Pinpoint the cell where the given text exists, returning its (x, y) midpoint coordinate. 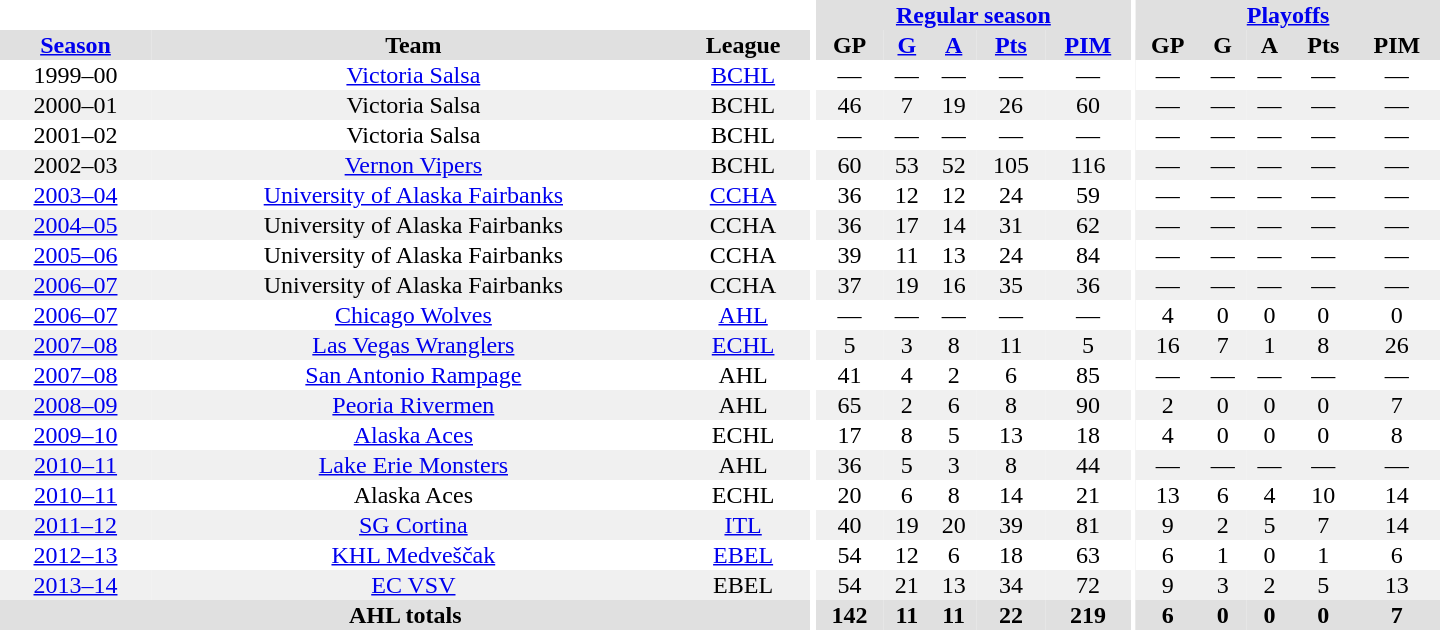
1999–00 (76, 75)
85 (1088, 375)
10 (1324, 495)
Regular season (974, 15)
ITL (744, 525)
90 (1088, 405)
37 (850, 285)
2005–06 (76, 255)
63 (1088, 555)
59 (1088, 195)
40 (850, 525)
2002–03 (76, 165)
League (744, 45)
22 (1011, 615)
2008–09 (76, 405)
44 (1088, 465)
81 (1088, 525)
2004–05 (76, 225)
219 (1088, 615)
Las Vegas Wranglers (414, 345)
116 (1088, 165)
2009–10 (76, 435)
2003–04 (76, 195)
41 (850, 375)
72 (1088, 585)
2000–01 (76, 105)
2013–14 (76, 585)
62 (1088, 225)
Team (414, 45)
35 (1011, 285)
AHL totals (406, 615)
53 (906, 165)
Season (76, 45)
34 (1011, 585)
2012–13 (76, 555)
EC VSV (414, 585)
Vernon Vipers (414, 165)
SG Cortina (414, 525)
Lake Erie Monsters (414, 465)
46 (850, 105)
KHL Medveščak (414, 555)
Playoffs (1288, 15)
84 (1088, 255)
2001–02 (76, 135)
105 (1011, 165)
Peoria Rivermen (414, 405)
Chicago Wolves (414, 315)
2011–12 (76, 525)
31 (1011, 225)
52 (954, 165)
142 (850, 615)
San Antonio Rampage (414, 375)
65 (850, 405)
